Provide the [X, Y] coordinate of the cell's center where the given text is located.  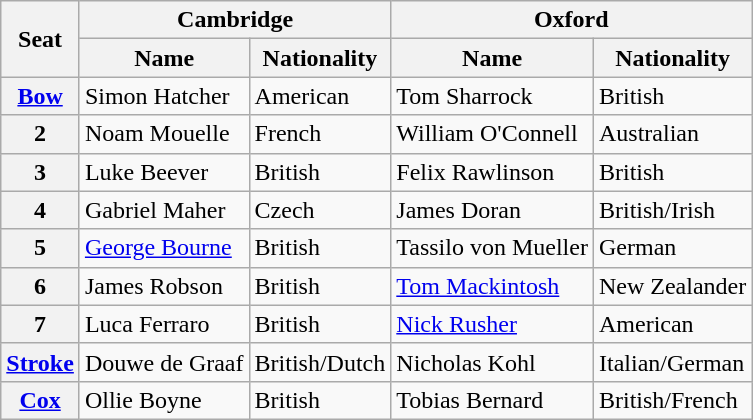
Tom Mackintosh [492, 286]
James Robson [164, 286]
New Zealander [672, 286]
7 [40, 324]
6 [40, 286]
3 [40, 172]
Luca Ferraro [164, 324]
Noam Mouelle [164, 134]
Stroke [40, 362]
British/French [672, 400]
Czech [320, 210]
British/Irish [672, 210]
Bow [40, 96]
German [672, 248]
Italian/German [672, 362]
French [320, 134]
5 [40, 248]
Tom Sharrock [492, 96]
Seat [40, 39]
Gabriel Maher [164, 210]
2 [40, 134]
Simon Hatcher [164, 96]
Nicholas Kohl [492, 362]
Luke Beever [164, 172]
Ollie Boyne [164, 400]
Australian [672, 134]
Tobias Bernard [492, 400]
William O'Connell [492, 134]
Cambridge [234, 20]
George Bourne [164, 248]
British/Dutch [320, 362]
Oxford [572, 20]
Felix Rawlinson [492, 172]
4 [40, 210]
James Doran [492, 210]
Cox [40, 400]
Nick Rusher [492, 324]
Douwe de Graaf [164, 362]
Tassilo von Mueller [492, 248]
